Return the (X, Y) coordinate for the center point of the cell that contains the specified text.  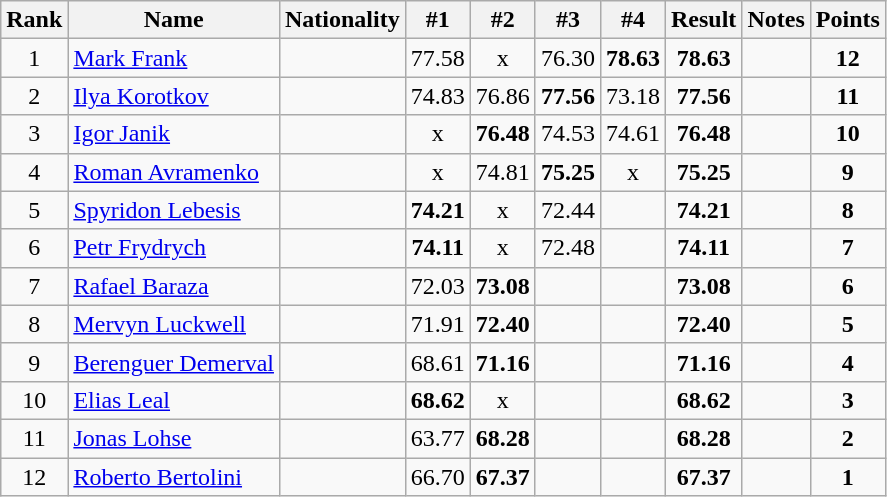
73.18 (632, 96)
Result (703, 20)
Ilya Korotkov (174, 96)
Jonas Lohse (174, 438)
72.48 (568, 248)
74.61 (632, 134)
74.81 (502, 172)
68.61 (438, 362)
76.86 (502, 96)
Elias Leal (174, 400)
66.70 (438, 477)
76.30 (568, 58)
74.53 (568, 134)
72.03 (438, 286)
77.58 (438, 58)
#2 (502, 20)
Petr Frydrych (174, 248)
Roman Avramenko (174, 172)
63.77 (438, 438)
Spyridon Lebesis (174, 210)
Nationality (342, 20)
Rank (34, 20)
Points (848, 20)
Rafael Baraza (174, 286)
#3 (568, 20)
72.44 (568, 210)
74.83 (438, 96)
Roberto Bertolini (174, 477)
#1 (438, 20)
Igor Janik (174, 134)
Berenguer Demerval (174, 362)
Notes (776, 20)
Mark Frank (174, 58)
71.91 (438, 324)
Name (174, 20)
Mervyn Luckwell (174, 324)
#4 (632, 20)
